Capture the cell that displays the provided text and extract its (X, Y) central coordinate. 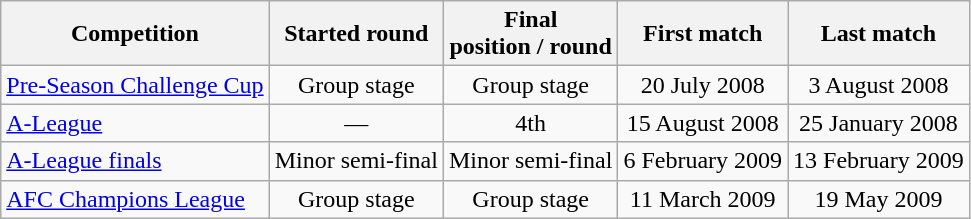
AFC Champions League (135, 199)
11 March 2009 (703, 199)
A-League finals (135, 161)
20 July 2008 (703, 85)
First match (703, 34)
3 August 2008 (879, 85)
15 August 2008 (703, 123)
A-League (135, 123)
— (356, 123)
4th (530, 123)
13 February 2009 (879, 161)
25 January 2008 (879, 123)
Pre-Season Challenge Cup (135, 85)
6 February 2009 (703, 161)
Last match (879, 34)
Started round (356, 34)
Competition (135, 34)
Final position / round (530, 34)
19 May 2009 (879, 199)
